Search for the cell housing the specified text and yield its [x, y] center coordinate. 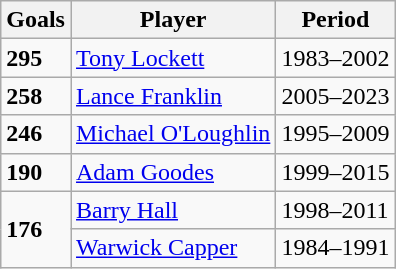
1998–2011 [336, 210]
Period [336, 20]
Tony Lockett [172, 58]
1983–2002 [336, 58]
1995–2009 [336, 134]
Adam Goodes [172, 172]
Barry Hall [172, 210]
Goals [36, 20]
Michael O'Loughlin [172, 134]
2005–2023 [336, 96]
Lance Franklin [172, 96]
1999–2015 [336, 172]
258 [36, 96]
Warwick Capper [172, 248]
Player [172, 20]
295 [36, 58]
1984–1991 [336, 248]
246 [36, 134]
176 [36, 229]
190 [36, 172]
